Find where the given text appears and provide that cell's center as [x, y] coordinate. 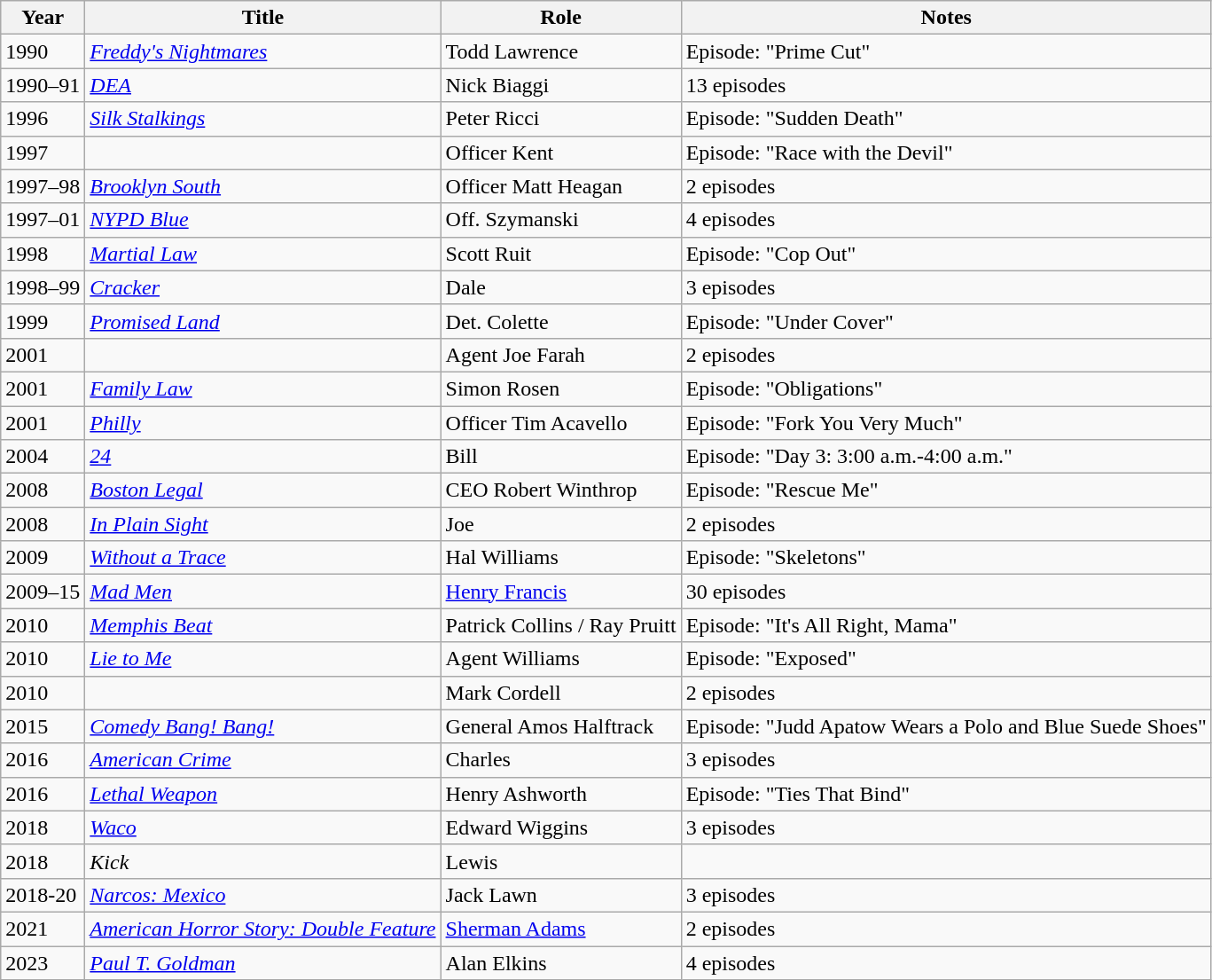
Lie to Me [262, 659]
Agent Williams [560, 659]
Officer Kent [560, 153]
DEA [262, 85]
Bill [560, 457]
Lewis [560, 861]
Agent Joe Farah [560, 355]
1990 [43, 51]
Promised Land [262, 321]
Patrick Collins / Ray Pruitt [560, 625]
Edward Wiggins [560, 827]
Role [560, 18]
Paul T. Goldman [262, 962]
1990–91 [43, 85]
Charles [560, 760]
1997–01 [43, 220]
Sherman Adams [560, 929]
Henry Ashworth [560, 794]
Mad Men [262, 592]
30 episodes [946, 592]
Episode: "Day 3: 3:00 a.m.-4:00 a.m." [946, 457]
Lethal Weapon [262, 794]
Hal Williams [560, 558]
Simon Rosen [560, 388]
Episode: "It's All Right, Mama" [946, 625]
Dale [560, 287]
Episode: "Judd Apatow Wears a Polo and Blue Suede Shoes" [946, 726]
Philly [262, 423]
CEO Robert Winthrop [560, 490]
In Plain Sight [262, 524]
2009 [43, 558]
NYPD Blue [262, 220]
2018-20 [43, 895]
Episode: "Exposed" [946, 659]
Comedy Bang! Bang! [262, 726]
2004 [43, 457]
American Horror Story: Double Feature [262, 929]
Memphis Beat [262, 625]
Title [262, 18]
Todd Lawrence [560, 51]
2015 [43, 726]
1998 [43, 254]
Martial Law [262, 254]
Episode: "Sudden Death" [946, 119]
1996 [43, 119]
Episode: "Rescue Me" [946, 490]
Jack Lawn [560, 895]
Episode: "Race with the Devil" [946, 153]
1997 [43, 153]
2023 [43, 962]
Kick [262, 861]
Episode: "Obligations" [946, 388]
Mark Cordell [560, 693]
Year [43, 18]
Det. Colette [560, 321]
Without a Trace [262, 558]
Brooklyn South [262, 186]
Peter Ricci [560, 119]
1997–98 [43, 186]
Henry Francis [560, 592]
Nick Biaggi [560, 85]
2009–15 [43, 592]
Officer Tim Acavello [560, 423]
13 episodes [946, 85]
Waco [262, 827]
Freddy's Nightmares [262, 51]
Boston Legal [262, 490]
Episode: "Ties That Bind" [946, 794]
Family Law [262, 388]
Narcos: Mexico [262, 895]
1998–99 [43, 287]
24 [262, 457]
Off. Szymanski [560, 220]
Episode: "Skeletons" [946, 558]
Episode: "Prime Cut" [946, 51]
Notes [946, 18]
Cracker [262, 287]
American Crime [262, 760]
Officer Matt Heagan [560, 186]
Scott Ruit [560, 254]
General Amos Halftrack [560, 726]
Episode: "Cop Out" [946, 254]
Alan Elkins [560, 962]
1999 [43, 321]
Episode: "Under Cover" [946, 321]
Joe [560, 524]
Episode: "Fork You Very Much" [946, 423]
2021 [43, 929]
Silk Stalkings [262, 119]
